For the text-containing cell, return its midpoint in (x, y) coordinate format. 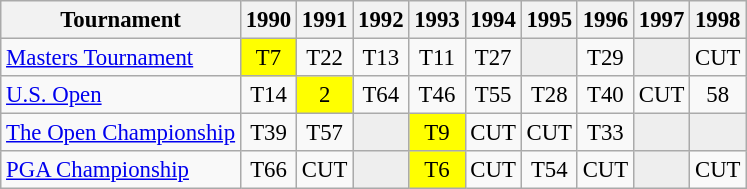
PGA Championship (121, 170)
T46 (437, 95)
1994 (493, 20)
1996 (605, 20)
Masters Tournament (121, 58)
T29 (605, 58)
1991 (325, 20)
T33 (605, 133)
T39 (268, 133)
1993 (437, 20)
T55 (493, 95)
58 (718, 95)
T7 (268, 58)
T27 (493, 58)
1992 (381, 20)
T28 (549, 95)
Tournament (121, 20)
T57 (325, 133)
1995 (549, 20)
T13 (381, 58)
T22 (325, 58)
T14 (268, 95)
1997 (661, 20)
U.S. Open (121, 95)
T66 (268, 170)
T54 (549, 170)
T40 (605, 95)
T9 (437, 133)
1998 (718, 20)
The Open Championship (121, 133)
T6 (437, 170)
2 (325, 95)
1990 (268, 20)
T11 (437, 58)
T64 (381, 95)
